For the text-containing cell, return its midpoint in [X, Y] coordinate format. 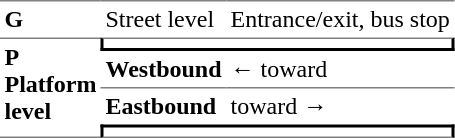
toward → [340, 106]
Entrance/exit, bus stop [340, 19]
G [50, 19]
Westbound [164, 70]
P Platform level [50, 88]
Eastbound [164, 106]
Street level [164, 19]
← toward [340, 70]
